Scan for the cell matching the given text and deliver its [x, y] coordinate at center. 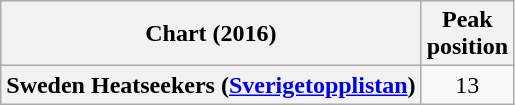
Sweden Heatseekers (Sverigetopplistan) [211, 85]
Peak position [467, 34]
Chart (2016) [211, 34]
13 [467, 85]
